Return [X, Y] of the center of cell containing provided text 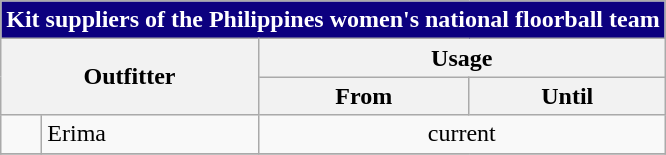
current [462, 134]
From [364, 96]
Kit suppliers of the Philippines women's national floorball team [333, 20]
Usage [462, 58]
Until [567, 96]
Outfitter [130, 77]
Erima [150, 134]
